Determine the [X, Y] coordinate at the center of the cell enclosing the given text.  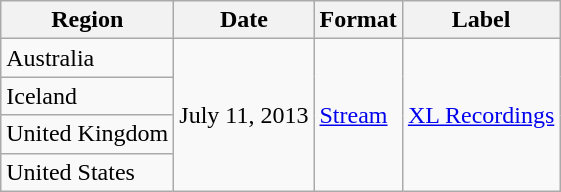
Date [244, 20]
Label [480, 20]
Iceland [88, 96]
United States [88, 172]
Format [358, 20]
XL Recordings [480, 115]
Stream [358, 115]
United Kingdom [88, 134]
Region [88, 20]
July 11, 2013 [244, 115]
Australia [88, 58]
